Scan for the cell matching the given text and deliver its (X, Y) coordinate at center. 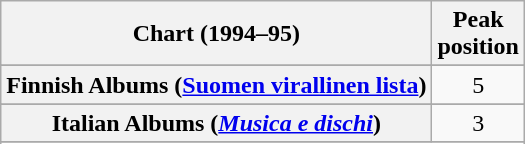
3 (478, 123)
5 (478, 85)
Italian Albums (Musica e dischi) (216, 123)
Chart (1994–95) (216, 34)
Peakposition (478, 34)
Finnish Albums (Suomen virallinen lista) (216, 85)
